For the text-containing cell, return its midpoint in (x, y) coordinate format. 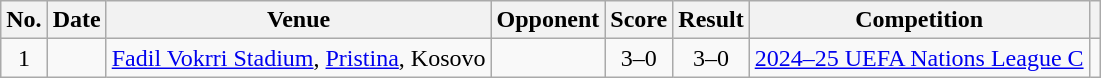
Competition (919, 20)
2024–25 UEFA Nations League C (919, 58)
Opponent (548, 20)
Fadil Vokrri Stadium, Pristina, Kosovo (298, 58)
Venue (298, 20)
Score (639, 20)
No. (24, 20)
Date (76, 20)
1 (24, 58)
Result (711, 20)
